Extract the [x, y] coordinate from the center of the cell holding the provided text.  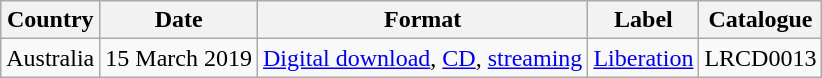
Country [50, 20]
Format [423, 20]
Label [644, 20]
Liberation [644, 58]
LRCD0013 [760, 58]
15 March 2019 [179, 58]
Date [179, 20]
Australia [50, 58]
Digital download, CD, streaming [423, 58]
Catalogue [760, 20]
